Identify which cell holds the provided text, then report its [x, y] central coordinate. 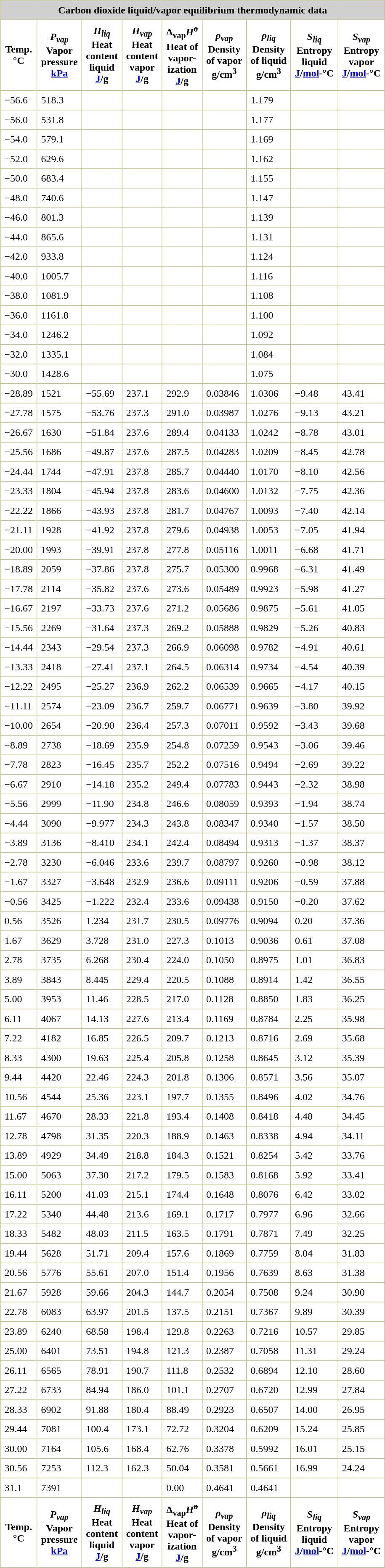
217.2 [142, 1175]
0.07011 [224, 725]
0.5661 [269, 1468]
0.9494 [269, 764]
4300 [60, 1057]
0.7367 [269, 1312]
35.98 [361, 1018]
30.00 [19, 1448]
29.24 [361, 1351]
43.41 [361, 393]
0.9543 [269, 745]
18.33 [19, 1233]
9.44 [19, 1077]
4929 [60, 1155]
1.177 [269, 119]
225.4 [142, 1057]
0.8338 [269, 1136]
2999 [60, 804]
6.11 [19, 1018]
221.8 [142, 1116]
224.0 [182, 960]
−5.56 [19, 804]
4.94 [314, 1136]
0.06539 [224, 686]
Carbon dioxide liquid/vapor equilibrium thermodynamic data [193, 10]
6.42 [314, 1194]
579.1 [60, 139]
−0.98 [314, 862]
0.1306 [224, 1077]
37.62 [361, 901]
0.2263 [224, 1331]
−3.80 [314, 706]
−1.222 [102, 901]
266.9 [182, 647]
−17.78 [19, 588]
17.22 [19, 1214]
22.46 [102, 1077]
0.6720 [269, 1390]
1.01 [314, 960]
0.1258 [224, 1057]
0.9340 [269, 823]
2495 [60, 686]
6902 [60, 1409]
−1.94 [314, 804]
48.03 [102, 1233]
2197 [60, 608]
0.1408 [224, 1116]
1.0170 [269, 471]
259.7 [182, 706]
−5.26 [314, 627]
740.6 [60, 198]
31.38 [361, 1273]
275.7 [182, 569]
0.08347 [224, 823]
0.04133 [224, 432]
0.9260 [269, 862]
0.09776 [224, 921]
0.1213 [224, 1038]
−1.67 [19, 882]
236.6 [182, 882]
8.445 [102, 979]
1.100 [269, 315]
2738 [60, 745]
3.56 [314, 1077]
1.83 [314, 999]
0.2054 [224, 1292]
−31.64 [102, 627]
0.6507 [269, 1409]
262.2 [182, 686]
289.4 [182, 432]
41.71 [361, 549]
−0.59 [314, 882]
37.36 [361, 921]
−14.44 [19, 647]
32.66 [361, 1214]
37.08 [361, 940]
36.55 [361, 979]
6.96 [314, 1214]
41.03 [102, 1194]
38.12 [361, 862]
236.7 [142, 706]
−6.046 [102, 862]
−32.0 [19, 354]
10.56 [19, 1096]
0.07516 [224, 764]
0.9923 [269, 588]
1.0132 [269, 491]
88.49 [182, 1409]
227.3 [182, 940]
0.08494 [224, 843]
0.8496 [269, 1096]
2269 [60, 627]
20.56 [19, 1273]
38.37 [361, 843]
230.4 [142, 960]
22.78 [19, 1312]
50.04 [182, 1468]
15.24 [314, 1429]
129.8 [182, 1331]
0.08797 [224, 862]
−4.44 [19, 823]
188.9 [182, 1136]
35.39 [361, 1057]
2059 [60, 569]
0.8850 [269, 999]
4420 [60, 1077]
0.7977 [269, 1214]
−5.61 [314, 608]
0.05116 [224, 549]
2114 [60, 588]
0.5992 [269, 1448]
0.1717 [224, 1214]
230.5 [182, 921]
3327 [60, 882]
5628 [60, 1253]
0.9592 [269, 725]
26.11 [19, 1370]
1.67 [19, 940]
3629 [60, 940]
25.00 [19, 1351]
0.9665 [269, 686]
−51.84 [102, 432]
−37.86 [102, 569]
63.97 [102, 1312]
1161.8 [60, 315]
39.22 [361, 764]
37.30 [102, 1175]
−20.90 [102, 725]
−22.22 [19, 510]
−18.89 [19, 569]
249.4 [182, 784]
0.7508 [269, 1292]
−8.45 [314, 452]
1.0276 [269, 413]
4798 [60, 1136]
−7.75 [314, 491]
−15.56 [19, 627]
204.3 [142, 1292]
4544 [60, 1096]
801.3 [60, 217]
0.1355 [224, 1096]
−50.0 [19, 178]
14.13 [102, 1018]
0.04283 [224, 452]
−9.977 [102, 823]
273.6 [182, 588]
−56.6 [19, 100]
−3.648 [102, 882]
201.8 [182, 1077]
629.6 [60, 158]
100.4 [102, 1429]
531.8 [60, 119]
5063 [60, 1175]
78.91 [102, 1370]
1.179 [269, 100]
184.3 [182, 1155]
281.7 [182, 510]
36.25 [361, 999]
16.85 [102, 1038]
235.2 [142, 784]
14.00 [314, 1409]
0.8076 [269, 1194]
0.9968 [269, 569]
235.7 [142, 764]
−3.43 [314, 725]
3843 [60, 979]
168.4 [142, 1448]
1.42 [314, 979]
−3.06 [314, 745]
8.04 [314, 1253]
111.8 [182, 1370]
16.01 [314, 1448]
0.9150 [269, 901]
−39.91 [102, 549]
5776 [60, 1273]
933.8 [60, 256]
3.728 [102, 940]
1.131 [269, 237]
−12.22 [19, 686]
1804 [60, 491]
0.9036 [269, 940]
−6.31 [314, 569]
8.33 [19, 1057]
271.2 [182, 608]
1521 [60, 393]
236.4 [142, 725]
169.1 [182, 1214]
−25.27 [102, 686]
68.58 [102, 1331]
−7.78 [19, 764]
257.3 [182, 725]
−54.0 [19, 139]
6.268 [102, 960]
5.42 [314, 1155]
190.7 [142, 1370]
234.3 [142, 823]
193.4 [182, 1116]
−5.98 [314, 588]
44.48 [102, 1214]
−1.57 [314, 823]
55.61 [102, 1273]
28.60 [361, 1370]
−52.0 [19, 158]
39.92 [361, 706]
−2.32 [314, 784]
1.075 [269, 374]
0.2532 [224, 1370]
1.0209 [269, 452]
42.36 [361, 491]
−35.82 [102, 588]
−27.41 [102, 667]
0.09111 [224, 882]
0.00 [182, 1487]
−11.90 [102, 804]
12.78 [19, 1136]
−40.0 [19, 276]
1.108 [269, 295]
−7.40 [314, 510]
0.8168 [269, 1175]
62.76 [182, 1448]
11.31 [314, 1351]
0.1050 [224, 960]
865.6 [60, 237]
4670 [60, 1116]
0.1648 [224, 1194]
0.1791 [224, 1233]
1.092 [269, 335]
−21.11 [19, 530]
−8.89 [19, 745]
42.78 [361, 452]
−2.78 [19, 862]
287.5 [182, 452]
21.67 [19, 1292]
39.46 [361, 745]
0.08059 [224, 804]
4182 [60, 1038]
0.9734 [269, 667]
34.11 [361, 1136]
−0.56 [19, 901]
23.89 [19, 1331]
198.4 [142, 1331]
16.11 [19, 1194]
0.2387 [224, 1351]
0.04440 [224, 471]
0.04767 [224, 510]
1744 [60, 471]
−23.33 [19, 491]
162.3 [142, 1468]
84.94 [102, 1390]
38.74 [361, 804]
121.3 [182, 1351]
38.50 [361, 823]
−7.05 [314, 530]
37.88 [361, 882]
0.6894 [269, 1370]
0.06771 [224, 706]
2.69 [314, 1038]
173.1 [142, 1429]
213.4 [182, 1018]
0.8254 [269, 1155]
−10.00 [19, 725]
4.48 [314, 1116]
220.5 [182, 979]
0.8716 [269, 1038]
40.61 [361, 647]
0.04600 [224, 491]
252.2 [182, 764]
−26.67 [19, 432]
0.3581 [224, 1468]
235.9 [142, 745]
59.66 [102, 1292]
234.8 [142, 804]
−8.10 [314, 471]
2418 [60, 667]
8.63 [314, 1273]
42.56 [361, 471]
2574 [60, 706]
9.24 [314, 1292]
0.1956 [224, 1273]
683.4 [60, 178]
−20.00 [19, 549]
144.7 [182, 1292]
0.07259 [224, 745]
−55.69 [102, 393]
0.1463 [224, 1136]
277.8 [182, 549]
2823 [60, 764]
0.9875 [269, 608]
−43.93 [102, 510]
105.6 [102, 1448]
2.25 [314, 1018]
1005.7 [60, 276]
−11.11 [19, 706]
1.124 [269, 256]
5928 [60, 1292]
0.04938 [224, 530]
−6.68 [314, 549]
1993 [60, 549]
1246.2 [60, 335]
1.162 [269, 158]
42.14 [361, 510]
−4.91 [314, 647]
217.0 [182, 999]
30.56 [19, 1468]
34.49 [102, 1155]
25.36 [102, 1096]
228.5 [142, 999]
1.0053 [269, 530]
31.35 [102, 1136]
32.25 [361, 1233]
0.9443 [269, 784]
236.9 [142, 686]
186.0 [142, 1390]
0.7759 [269, 1253]
0.3204 [224, 1429]
3090 [60, 823]
38.98 [361, 784]
36.83 [361, 960]
201.5 [142, 1312]
5200 [60, 1194]
0.1128 [224, 999]
33.76 [361, 1155]
43.21 [361, 413]
0.8914 [269, 979]
−42.0 [19, 256]
5340 [60, 1214]
112.3 [102, 1468]
−38.0 [19, 295]
−1.37 [314, 843]
0.1088 [224, 979]
26.95 [361, 1409]
232.9 [142, 882]
1.234 [102, 921]
205.8 [182, 1057]
3526 [60, 921]
−47.91 [102, 471]
101.1 [182, 1390]
151.4 [182, 1273]
220.3 [142, 1136]
226.5 [142, 1038]
1.169 [269, 139]
239.7 [182, 862]
41.49 [361, 569]
1.0093 [269, 510]
246.6 [182, 804]
0.2923 [224, 1409]
227.6 [142, 1018]
15.00 [19, 1175]
234.1 [142, 843]
213.6 [142, 1214]
0.20 [314, 921]
3136 [60, 843]
−9.48 [314, 393]
0.06098 [224, 647]
180.4 [142, 1409]
41.94 [361, 530]
−9.13 [314, 413]
−46.0 [19, 217]
40.83 [361, 627]
232.4 [142, 901]
−30.0 [19, 374]
0.8418 [269, 1116]
1.0011 [269, 549]
1.155 [269, 178]
41.27 [361, 588]
0.8571 [269, 1077]
−29.54 [102, 647]
33.02 [361, 1194]
16.99 [314, 1468]
3953 [60, 999]
40.15 [361, 686]
6565 [60, 1370]
73.51 [102, 1351]
9.89 [314, 1312]
1.0306 [269, 393]
1630 [60, 432]
224.3 [142, 1077]
279.6 [182, 530]
29.44 [19, 1429]
−41.92 [102, 530]
25.15 [361, 1448]
13.89 [19, 1155]
−44.0 [19, 237]
25.85 [361, 1429]
10.57 [314, 1331]
174.4 [182, 1194]
6240 [60, 1331]
−36.0 [19, 315]
137.5 [182, 1312]
1928 [60, 530]
0.1169 [224, 1018]
−56.0 [19, 119]
35.07 [361, 1077]
0.9782 [269, 647]
−48.0 [19, 198]
197.7 [182, 1096]
1575 [60, 413]
0.1869 [224, 1253]
−2.69 [314, 764]
−14.18 [102, 784]
285.7 [182, 471]
0.05888 [224, 627]
7.22 [19, 1038]
0.7216 [269, 1331]
29.85 [361, 1331]
0.2151 [224, 1312]
19.44 [19, 1253]
1866 [60, 510]
−13.33 [19, 667]
291.0 [182, 413]
157.6 [182, 1253]
1686 [60, 452]
0.9639 [269, 706]
229.4 [142, 979]
−27.78 [19, 413]
3735 [60, 960]
179.5 [182, 1175]
27.84 [361, 1390]
−4.54 [314, 667]
7391 [60, 1487]
−16.45 [102, 764]
11.67 [19, 1116]
3.89 [19, 979]
24.24 [361, 1468]
5.92 [314, 1175]
−45.94 [102, 491]
194.8 [142, 1351]
−8.410 [102, 843]
163.5 [182, 1233]
1.147 [269, 198]
0.05489 [224, 588]
−25.56 [19, 452]
40.39 [361, 667]
4067 [60, 1018]
0.9313 [269, 843]
7.49 [314, 1233]
218.8 [142, 1155]
0.9393 [269, 804]
−23.09 [102, 706]
242.4 [182, 843]
33.41 [361, 1175]
0.9094 [269, 921]
3.12 [314, 1057]
269.2 [182, 627]
0.07783 [224, 784]
6083 [60, 1312]
231.7 [142, 921]
5482 [60, 1233]
231.0 [142, 940]
1335.1 [60, 354]
1428.6 [60, 374]
0.8784 [269, 1018]
−24.44 [19, 471]
1.084 [269, 354]
223.1 [142, 1096]
1.116 [269, 276]
215.1 [142, 1194]
209.4 [142, 1253]
0.9206 [269, 882]
11.46 [102, 999]
0.1521 [224, 1155]
12.10 [314, 1370]
0.56 [19, 921]
4.02 [314, 1096]
30.90 [361, 1292]
31.83 [361, 1253]
27.22 [19, 1390]
34.76 [361, 1096]
2910 [60, 784]
254.8 [182, 745]
−49.87 [102, 452]
5.00 [19, 999]
0.7639 [269, 1273]
−53.76 [102, 413]
1081.9 [60, 295]
43.01 [361, 432]
−16.67 [19, 608]
31.1 [19, 1487]
0.09438 [224, 901]
264.5 [182, 667]
7081 [60, 1429]
0.05686 [224, 608]
6401 [60, 1351]
−18.69 [102, 745]
19.63 [102, 1057]
51.71 [102, 1253]
0.1013 [224, 940]
12.99 [314, 1390]
211.5 [142, 1233]
−0.20 [314, 901]
209.7 [182, 1038]
7164 [60, 1448]
0.7871 [269, 1233]
−4.17 [314, 686]
0.06314 [224, 667]
7253 [60, 1468]
2654 [60, 725]
0.9829 [269, 627]
2343 [60, 647]
3425 [60, 901]
91.88 [102, 1409]
30.39 [361, 1312]
1.139 [269, 217]
3230 [60, 862]
0.8645 [269, 1057]
0.7058 [269, 1351]
−33.73 [102, 608]
2.78 [19, 960]
0.8975 [269, 960]
283.6 [182, 491]
39.68 [361, 725]
72.72 [182, 1429]
1.0242 [269, 432]
−6.67 [19, 784]
−3.89 [19, 843]
243.8 [182, 823]
−28.89 [19, 393]
41.05 [361, 608]
34.45 [361, 1116]
0.1583 [224, 1175]
0.61 [314, 940]
35.68 [361, 1038]
−8.78 [314, 432]
6733 [60, 1390]
0.3378 [224, 1448]
292.9 [182, 393]
0.03987 [224, 413]
0.2707 [224, 1390]
0.03846 [224, 393]
207.0 [142, 1273]
0.05300 [224, 569]
0.6209 [269, 1429]
−34.0 [19, 335]
518.3 [60, 100]
